Capture the cell that displays the provided text and extract its (x, y) central coordinate. 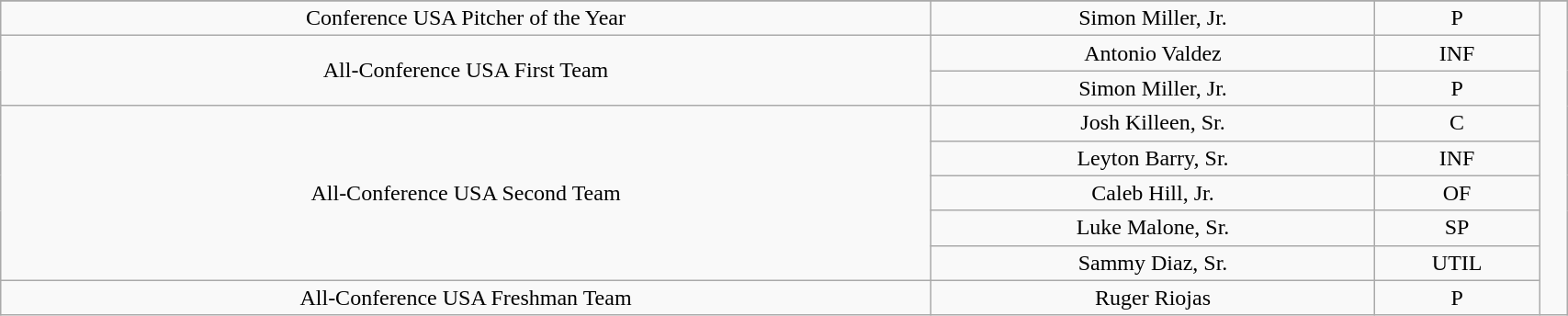
Caleb Hill, Jr. (1152, 193)
Ruger Riojas (1152, 298)
All-Conference USA First Team (467, 71)
UTIL (1457, 263)
C (1457, 123)
OF (1457, 193)
Sammy Diaz, Sr. (1152, 263)
Leyton Barry, Sr. (1152, 158)
Antonio Valdez (1152, 53)
All-Conference USA Second Team (467, 193)
Josh Killeen, Sr. (1152, 123)
All-Conference USA Freshman Team (467, 298)
Conference USA Pitcher of the Year (467, 18)
SP (1457, 228)
Luke Malone, Sr. (1152, 228)
